Detect which cell encompasses the target text, then output its [X, Y] center coordinate. 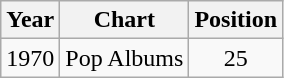
25 [236, 58]
Year [30, 20]
Pop Albums [124, 58]
Chart [124, 20]
Position [236, 20]
1970 [30, 58]
